Output the (x, y) coordinate of the center of the cell containing the given text.  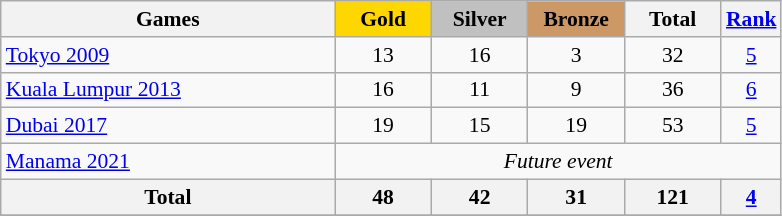
Future event (558, 162)
Games (168, 19)
32 (672, 55)
Dubai 2017 (168, 126)
48 (384, 197)
121 (672, 197)
42 (480, 197)
13 (384, 55)
15 (480, 126)
Kuala Lumpur 2013 (168, 90)
Rank (752, 19)
36 (672, 90)
Silver (480, 19)
4 (752, 197)
Gold (384, 19)
6 (752, 90)
3 (576, 55)
11 (480, 90)
Manama 2021 (168, 162)
53 (672, 126)
Bronze (576, 19)
31 (576, 197)
9 (576, 90)
Tokyo 2009 (168, 55)
